Return [X, Y] of the center of cell containing provided text 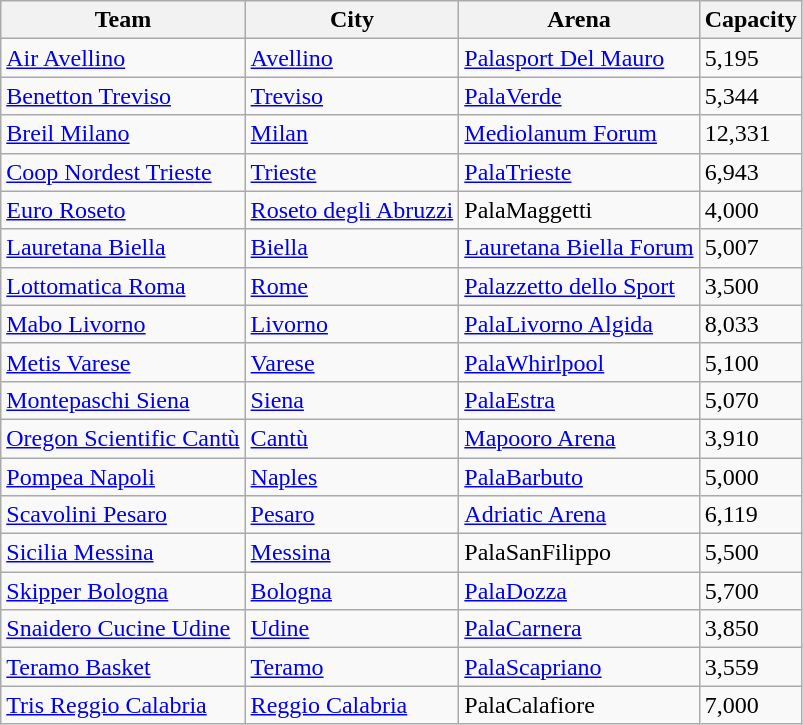
Naples [352, 477]
Pesaro [352, 515]
PalaLivorno Algida [579, 324]
8,033 [750, 324]
Lauretana Biella Forum [579, 248]
Tris Reggio Calabria [123, 705]
PalaCarnera [579, 629]
5,344 [750, 96]
Metis Varese [123, 362]
Cantù [352, 438]
Snaidero Cucine Udine [123, 629]
Biella [352, 248]
Adriatic Arena [579, 515]
5,070 [750, 400]
Breil Milano [123, 134]
5,500 [750, 553]
5,195 [750, 58]
4,000 [750, 210]
PalaTrieste [579, 172]
Montepaschi Siena [123, 400]
Scavolini Pesaro [123, 515]
7,000 [750, 705]
Lottomatica Roma [123, 286]
Rome [352, 286]
5,000 [750, 477]
Teramo Basket [123, 667]
Euro Roseto [123, 210]
6,119 [750, 515]
Benetton Treviso [123, 96]
Treviso [352, 96]
Pompea Napoli [123, 477]
Udine [352, 629]
6,943 [750, 172]
Arena [579, 20]
Mediolanum Forum [579, 134]
Teramo [352, 667]
5,700 [750, 591]
Palasport Del Mauro [579, 58]
PalaEstra [579, 400]
Oregon Scientific Cantù [123, 438]
Mapooro Arena [579, 438]
3,850 [750, 629]
5,007 [750, 248]
3,559 [750, 667]
Skipper Bologna [123, 591]
Roseto degli Abruzzi [352, 210]
Capacity [750, 20]
3,910 [750, 438]
Air Avellino [123, 58]
Team [123, 20]
Mabo Livorno [123, 324]
PalaDozza [579, 591]
PalaScapriano [579, 667]
Bologna [352, 591]
Trieste [352, 172]
12,331 [750, 134]
Lauretana Biella [123, 248]
Coop Nordest Trieste [123, 172]
3,500 [750, 286]
Palazzetto dello Sport [579, 286]
Reggio Calabria [352, 705]
PalaBarbuto [579, 477]
Milan [352, 134]
City [352, 20]
Siena [352, 400]
PalaVerde [579, 96]
Messina [352, 553]
PalaSanFilippo [579, 553]
PalaMaggetti [579, 210]
Avellino [352, 58]
Livorno [352, 324]
PalaCalafiore [579, 705]
5,100 [750, 362]
PalaWhirlpool [579, 362]
Varese [352, 362]
Sicilia Messina [123, 553]
